Detect which cell encompasses the target text, then output its [X, Y] center coordinate. 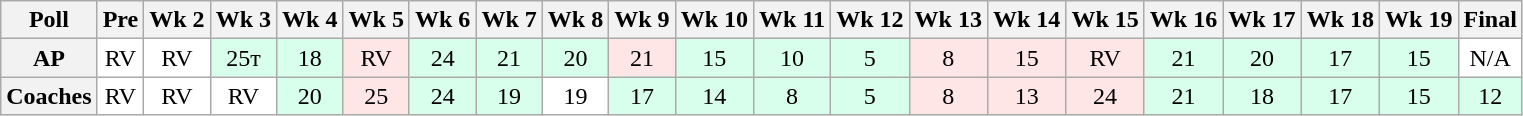
Wk 9 [642, 20]
13 [1026, 96]
Wk 7 [509, 20]
Wk 8 [575, 20]
Coaches [49, 96]
25т [243, 58]
Wk 18 [1340, 20]
Wk 13 [948, 20]
N/A [1490, 58]
25 [376, 96]
Wk 12 [870, 20]
Wk 6 [442, 20]
Final [1490, 20]
Wk 14 [1026, 20]
Wk 19 [1419, 20]
10 [792, 58]
Wk 16 [1183, 20]
Wk 5 [376, 20]
Wk 11 [792, 20]
Wk 15 [1105, 20]
Poll [49, 20]
AP [49, 58]
Wk 3 [243, 20]
12 [1490, 96]
Pre [120, 20]
Wk 2 [177, 20]
Wk 4 [310, 20]
Wk 17 [1262, 20]
14 [714, 96]
Wk 10 [714, 20]
